Scan for the cell matching the given text and deliver its [X, Y] coordinate at center. 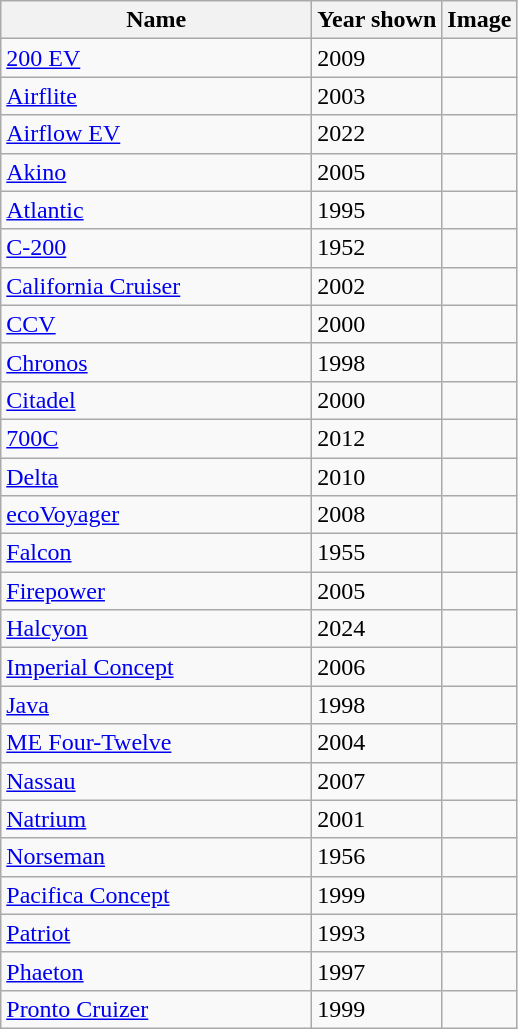
Nassau [156, 781]
1997 [377, 971]
200 EV [156, 58]
Halcyon [156, 629]
California Cruiser [156, 286]
CCV [156, 324]
2002 [377, 286]
1952 [377, 248]
Citadel [156, 400]
2004 [377, 743]
1955 [377, 553]
2024 [377, 629]
Airflow EV [156, 134]
Imperial Concept [156, 667]
Name [156, 20]
Phaeton [156, 971]
Norseman [156, 857]
ecoVoyager [156, 515]
Patriot [156, 933]
Firepower [156, 591]
2022 [377, 134]
1993 [377, 933]
Delta [156, 477]
Java [156, 705]
Image [480, 20]
700C [156, 438]
1995 [377, 210]
Year shown [377, 20]
2006 [377, 667]
Airflite [156, 96]
ME Four-Twelve [156, 743]
2010 [377, 477]
Pronto Cruizer [156, 1009]
Akino [156, 172]
C-200 [156, 248]
Natrium [156, 819]
1956 [377, 857]
Chronos [156, 362]
2012 [377, 438]
Pacifica Concept [156, 895]
Falcon [156, 553]
2007 [377, 781]
2001 [377, 819]
2008 [377, 515]
Atlantic [156, 210]
2009 [377, 58]
2003 [377, 96]
